Scan for the cell matching the given text and deliver its (x, y) coordinate at center. 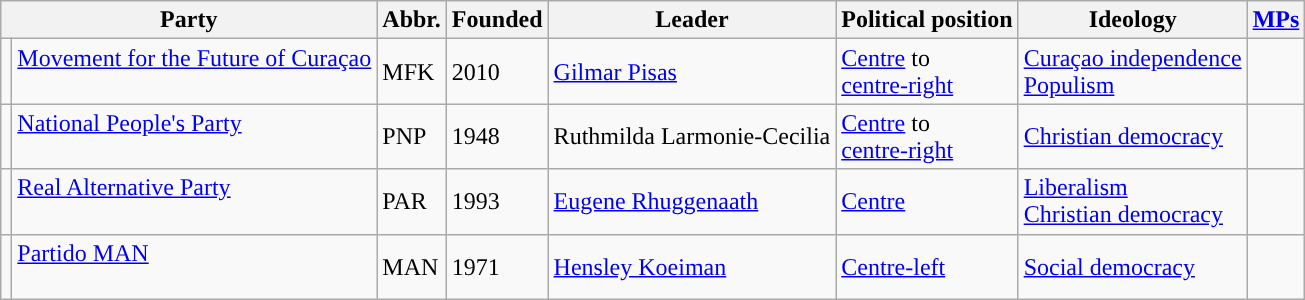
Abbr. (412, 20)
Leader (692, 20)
MFK (412, 72)
Curaçao independencePopulism (1132, 72)
Party (189, 20)
Gilmar Pisas (692, 72)
LiberalismChristian democracy (1132, 202)
Partido MAN (194, 266)
Ruthmilda Larmonie-Cecilia (692, 136)
1993 (497, 202)
Real Alternative Party (194, 202)
1948 (497, 136)
MPs (1276, 20)
Movement for the Future of Curaçao (194, 72)
Ideology (1132, 20)
Centre (927, 202)
Political position (927, 20)
PNP (412, 136)
1971 (497, 266)
Hensley Koeiman (692, 266)
National People's Party (194, 136)
Centre-left (927, 266)
MAN (412, 266)
Christian democracy (1132, 136)
2010 (497, 72)
PAR (412, 202)
Eugene Rhuggenaath (692, 202)
Founded (497, 20)
Social democracy (1132, 266)
